Identify which cell holds the provided text, then report its [X, Y] central coordinate. 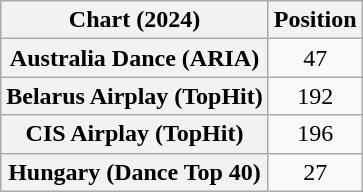
Chart (2024) [135, 20]
CIS Airplay (TopHit) [135, 134]
47 [315, 58]
Hungary (Dance Top 40) [135, 172]
196 [315, 134]
Belarus Airplay (TopHit) [135, 96]
Australia Dance (ARIA) [135, 58]
192 [315, 96]
27 [315, 172]
Position [315, 20]
